Pinpoint the cell where the given text exists, returning its [X, Y] midpoint coordinate. 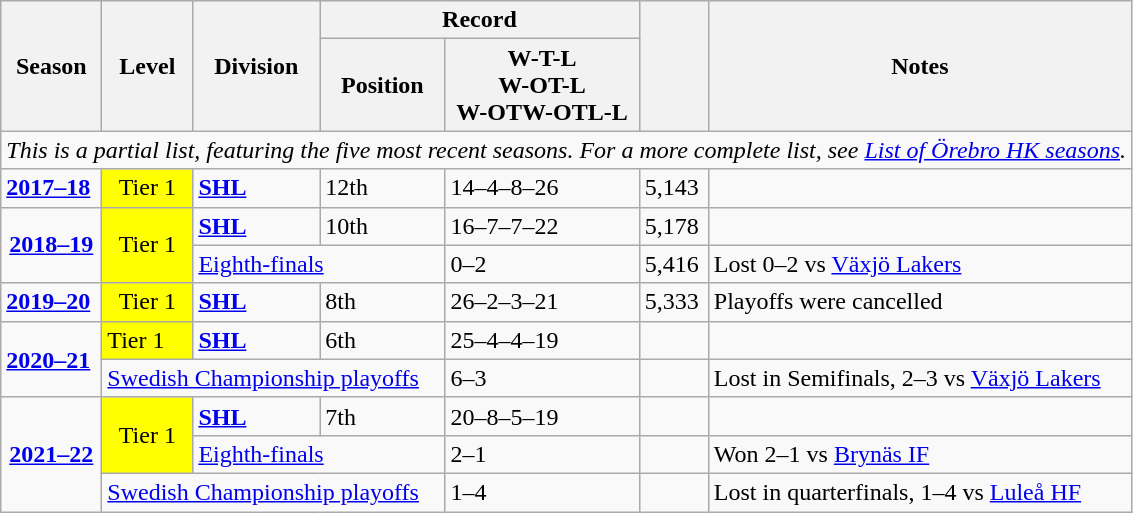
Lost 0–2 vs Växjö Lakers [920, 264]
14–4–8–26 [542, 188]
2020–21 [52, 359]
2–1 [542, 454]
Position [382, 85]
Won 2–1 vs Brynäs IF [920, 454]
1–4 [542, 492]
6th [382, 340]
6–3 [542, 378]
Lost in Semifinals, 2–3 vs Växjö Lakers [920, 378]
Season [52, 66]
2019–20 [52, 302]
7th [382, 416]
16–7–7–22 [542, 226]
Record [480, 20]
W-T-LW-OT-LW-OTW-OTL-L [542, 85]
Level [148, 66]
8th [382, 302]
5,416 [674, 264]
2021–22 [52, 454]
2018–19 [52, 245]
5,178 [674, 226]
Playoffs were cancelled [920, 302]
2017–18 [52, 188]
12th [382, 188]
Notes [920, 66]
Lost in quarterfinals, 1–4 vs Luleå HF [920, 492]
Division [256, 66]
5,143 [674, 188]
0–2 [542, 264]
5,333 [674, 302]
26–2–3–21 [542, 302]
20–8–5–19 [542, 416]
10th [382, 226]
This is a partial list, featuring the five most recent seasons. For a more complete list, see List of Örebro HK seasons. [566, 150]
25–4–4–19 [542, 340]
